Return the [X, Y] coordinate for the center point of the cell that contains the specified text.  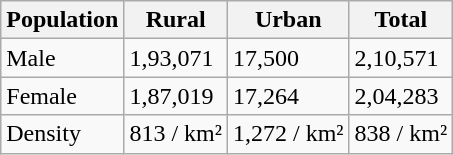
Population [62, 20]
1,87,019 [176, 96]
17,500 [288, 58]
838 / km² [401, 134]
Female [62, 96]
Rural [176, 20]
Urban [288, 20]
2,10,571 [401, 58]
2,04,283 [401, 96]
813 / km² [176, 134]
Total [401, 20]
Male [62, 58]
Density [62, 134]
17,264 [288, 96]
1,93,071 [176, 58]
1,272 / km² [288, 134]
